Provide the (X, Y) coordinate of the cell's center where the given text is located.  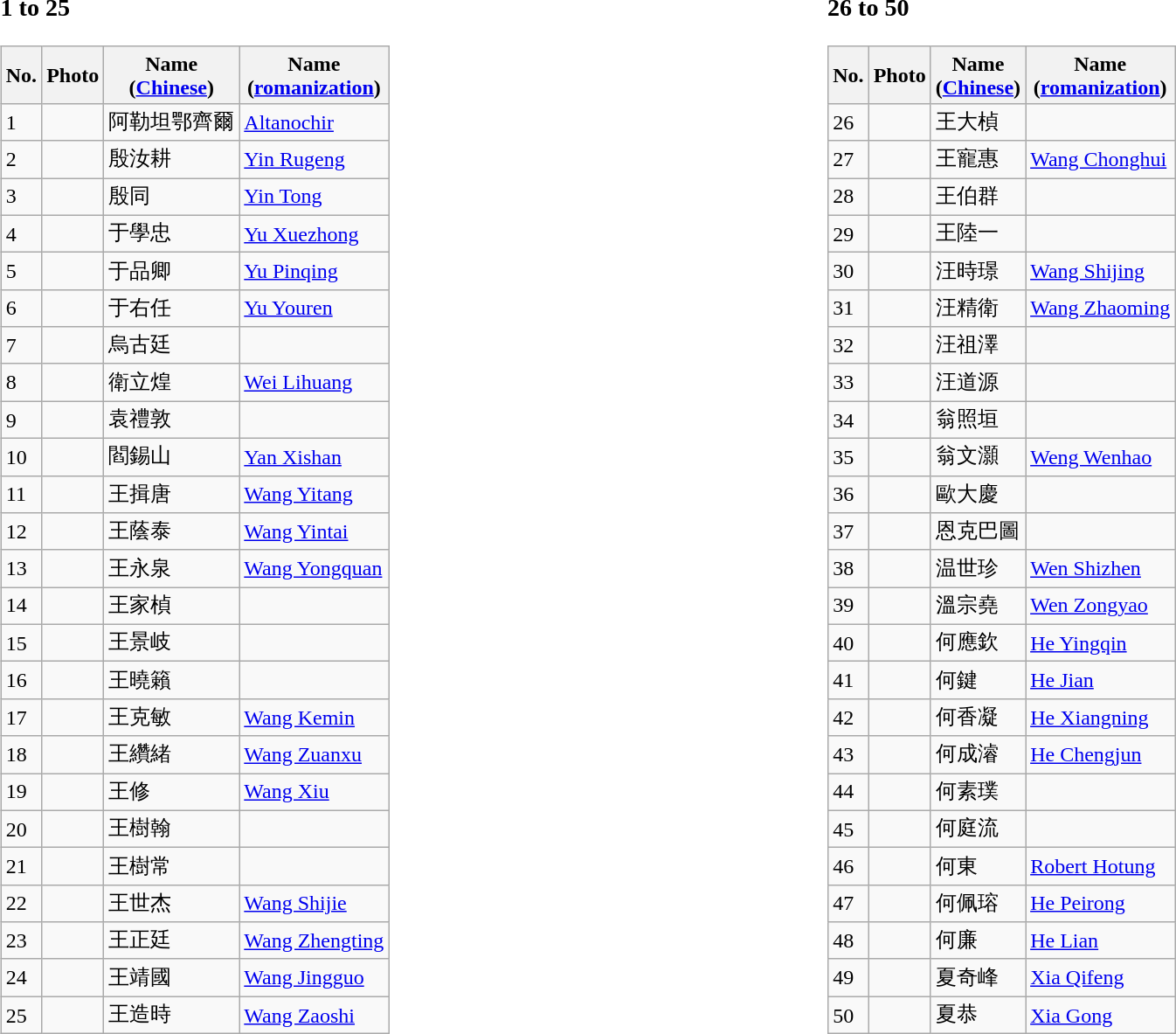
于學忠 (171, 234)
汪道源 (978, 383)
王家楨 (171, 607)
王樹翰 (171, 829)
40 (848, 643)
王世杰 (171, 904)
23 (21, 940)
Wen Shizhen (1101, 568)
溫宗堯 (978, 607)
何素璞 (978, 792)
Wang Shijie (315, 904)
9 (21, 420)
Xia Gong (1101, 1016)
35 (848, 458)
何東 (978, 867)
34 (848, 420)
Yu Pinqing (315, 271)
4 (21, 234)
Wang Kemin (315, 717)
温世珍 (978, 568)
38 (848, 568)
26 (848, 122)
42 (848, 717)
20 (21, 829)
閻錫山 (171, 458)
46 (848, 867)
王伯群 (978, 198)
Yu Youren (315, 308)
16 (21, 680)
Wei Lihuang (315, 383)
何廉 (978, 940)
Yu Xuezhong (315, 234)
28 (848, 198)
翁文灝 (978, 458)
汪時璟 (978, 271)
殷汝耕 (171, 159)
30 (848, 271)
歐大慶 (978, 495)
王大楨 (978, 122)
于右任 (171, 308)
王造時 (171, 1016)
32 (848, 346)
25 (21, 1016)
Xia Qifeng (1101, 977)
阿勒坦鄂齊爾 (171, 122)
王蔭泰 (171, 531)
殷同 (171, 198)
Yin Tong (315, 198)
夏恭 (978, 1016)
王景岐 (171, 643)
烏古廷 (171, 346)
11 (21, 495)
王樹常 (171, 867)
Altanochir (315, 122)
22 (21, 904)
49 (848, 977)
夏奇峰 (978, 977)
何應欽 (978, 643)
33 (848, 383)
翁照垣 (978, 420)
18 (21, 755)
41 (848, 680)
Wang Yongquan (315, 568)
21 (21, 867)
Wang Yitang (315, 495)
汪精衛 (978, 308)
衛立煌 (171, 383)
8 (21, 383)
36 (848, 495)
5 (21, 271)
Wang Yintai (315, 531)
37 (848, 531)
Wang Zhaoming (1101, 308)
王揖唐 (171, 495)
3 (21, 198)
王寵惠 (978, 159)
王纘緒 (171, 755)
王陸一 (978, 234)
Wang Jingguo (315, 977)
7 (21, 346)
39 (848, 607)
1 (21, 122)
Wang Xiu (315, 792)
何香凝 (978, 717)
45 (848, 829)
Wen Zongyao (1101, 607)
Yan Xishan (315, 458)
He Yingqin (1101, 643)
31 (848, 308)
Wang Zaoshi (315, 1016)
Wang Zuanxu (315, 755)
12 (21, 531)
19 (21, 792)
何佩瑢 (978, 904)
43 (848, 755)
47 (848, 904)
Wang Shijing (1101, 271)
6 (21, 308)
44 (848, 792)
13 (21, 568)
17 (21, 717)
He Xiangning (1101, 717)
王克敏 (171, 717)
15 (21, 643)
2 (21, 159)
Robert Hotung (1101, 867)
Yin Rugeng (315, 159)
27 (848, 159)
于品卿 (171, 271)
恩克巴圖 (978, 531)
何鍵 (978, 680)
24 (21, 977)
王修 (171, 792)
He Jian (1101, 680)
50 (848, 1016)
29 (848, 234)
He Chengjun (1101, 755)
48 (848, 940)
王正廷 (171, 940)
王永泉 (171, 568)
Wang Chonghui (1101, 159)
王曉籟 (171, 680)
何庭流 (978, 829)
袁禮敦 (171, 420)
10 (21, 458)
He Peirong (1101, 904)
Wang Zhengting (315, 940)
Weng Wenhao (1101, 458)
汪祖澤 (978, 346)
He Lian (1101, 940)
王靖國 (171, 977)
何成濬 (978, 755)
14 (21, 607)
